Provide the [x, y] coordinate of the cell's center where the given text is located.  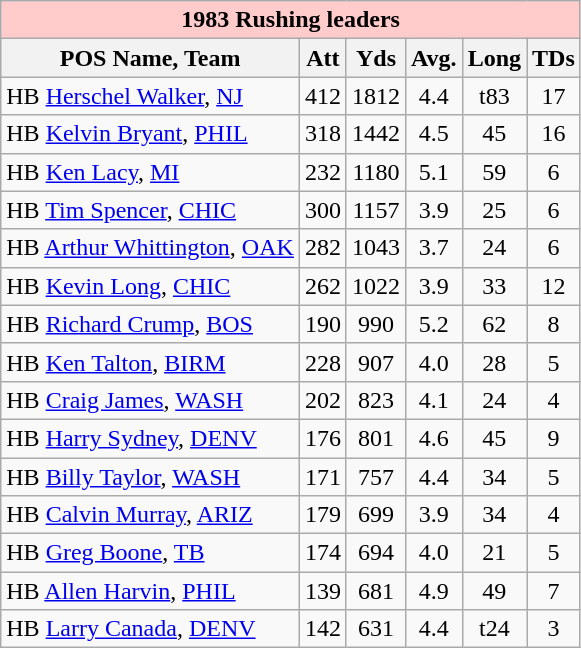
176 [322, 438]
694 [376, 553]
t83 [494, 96]
139 [322, 591]
Att [322, 58]
Long [494, 58]
Avg. [434, 58]
262 [322, 286]
HB Ken Lacy, MI [150, 172]
232 [322, 172]
28 [494, 362]
228 [322, 362]
1157 [376, 210]
7 [554, 591]
Yds [376, 58]
190 [322, 324]
282 [322, 248]
179 [322, 515]
HB Larry Canada, DENV [150, 629]
990 [376, 324]
1043 [376, 248]
HB Craig James, WASH [150, 400]
174 [322, 553]
823 [376, 400]
4.6 [434, 438]
5.1 [434, 172]
3 [554, 629]
318 [322, 134]
25 [494, 210]
HB Kevin Long, CHIC [150, 286]
17 [554, 96]
HB Billy Taylor, WASH [150, 477]
21 [494, 553]
HB Richard Crump, BOS [150, 324]
171 [322, 477]
49 [494, 591]
t24 [494, 629]
HB Arthur Whittington, OAK [150, 248]
HB Greg Boone, TB [150, 553]
4.5 [434, 134]
4.1 [434, 400]
POS Name, Team [150, 58]
1180 [376, 172]
59 [494, 172]
HB Calvin Murray, ARIZ [150, 515]
62 [494, 324]
681 [376, 591]
202 [322, 400]
HB Harry Sydney, DENV [150, 438]
HB Kelvin Bryant, PHIL [150, 134]
16 [554, 134]
HB Allen Harvin, PHIL [150, 591]
1812 [376, 96]
412 [322, 96]
9 [554, 438]
1983 Rushing leaders [291, 20]
HB Tim Spencer, CHIC [150, 210]
33 [494, 286]
631 [376, 629]
HB Ken Talton, BIRM [150, 362]
801 [376, 438]
907 [376, 362]
3.7 [434, 248]
300 [322, 210]
142 [322, 629]
1022 [376, 286]
5.2 [434, 324]
TDs [554, 58]
1442 [376, 134]
12 [554, 286]
699 [376, 515]
HB Herschel Walker, NJ [150, 96]
757 [376, 477]
4.9 [434, 591]
8 [554, 324]
